Locate the cell with the specified text and output its (x, y) center coordinate. 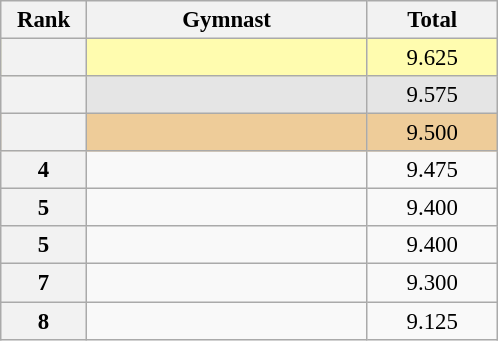
9.625 (432, 58)
9.575 (432, 95)
Rank (44, 20)
4 (44, 170)
9.475 (432, 170)
Gymnast (226, 20)
8 (44, 321)
9.125 (432, 321)
7 (44, 283)
Total (432, 20)
9.500 (432, 133)
9.300 (432, 283)
